Provide the (x, y) coordinate of the cell's center where the given text is located.  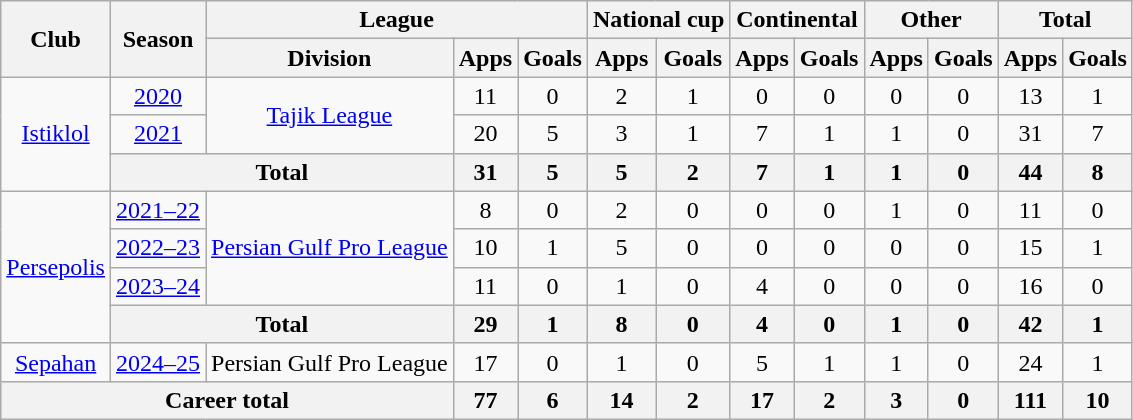
44 (1030, 172)
20 (485, 134)
42 (1030, 324)
29 (485, 324)
14 (621, 400)
77 (485, 400)
League (397, 20)
111 (1030, 400)
Club (56, 39)
2021–22 (158, 210)
Season (158, 39)
Other (931, 20)
13 (1030, 96)
24 (1030, 362)
Continental (797, 20)
6 (553, 400)
2023–24 (158, 286)
2021 (158, 134)
Tajik League (330, 115)
Sepahan (56, 362)
2020 (158, 96)
15 (1030, 248)
Persepolis (56, 267)
Division (330, 58)
16 (1030, 286)
National cup (658, 20)
2024–25 (158, 362)
Career total (227, 400)
2022–23 (158, 248)
Istiklol (56, 134)
